Extract the (x, y) coordinate from the center of the cell holding the provided text.  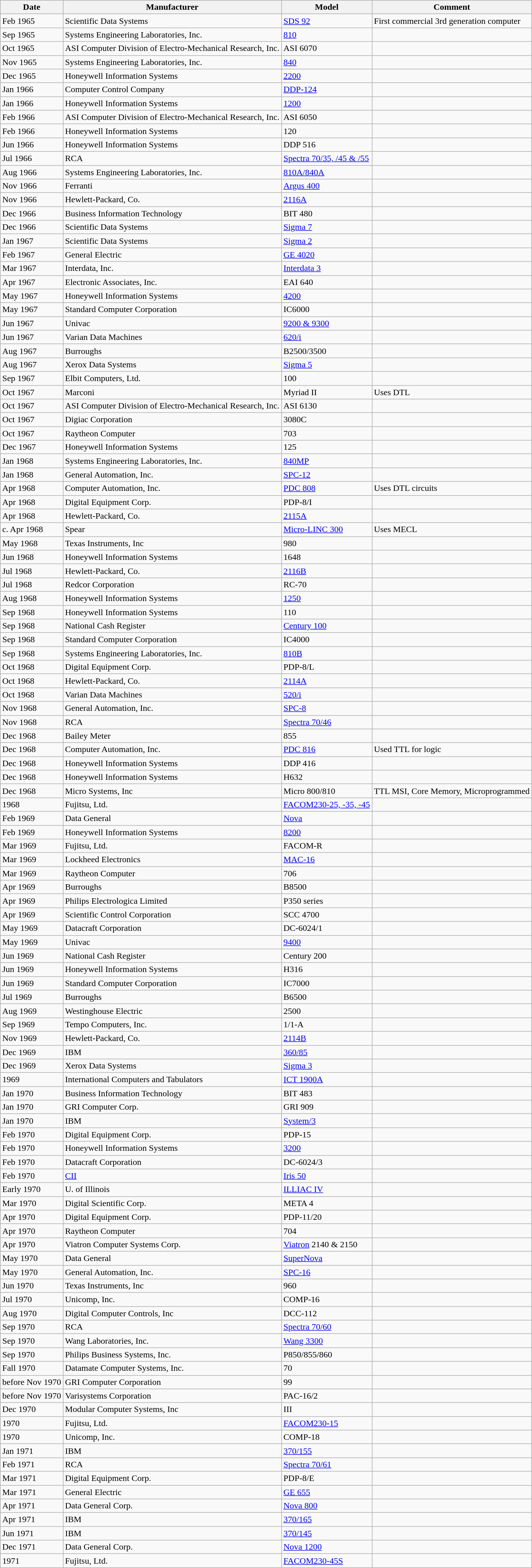
Feb 1965 (32, 21)
Spectra 70/35, /45 & /55 (327, 158)
Model (327, 7)
520/i (327, 695)
Aug 1968 (32, 598)
PDP-8/L (327, 667)
MAC-16 (327, 860)
99 (327, 1382)
International Computers and Tabulators (172, 1080)
III (327, 1409)
3080C (327, 420)
Dec 1967 (32, 447)
ASI 6070 (327, 48)
1969 (32, 1080)
PDP-11/20 (327, 1217)
May 1968 (32, 543)
Marconi (172, 392)
Micro-LINC 300 (327, 530)
SDS 92 (327, 21)
Jun 1966 (32, 144)
Apr 1967 (32, 282)
ICT 1900A (327, 1080)
Digiac Corporation (172, 420)
CII (172, 1176)
Sigma 2 (327, 241)
Uses DTL (452, 392)
840MP (327, 461)
70 (327, 1368)
Aug 1970 (32, 1313)
Nova 1200 (327, 1547)
Century 200 (327, 956)
GRI 909 (327, 1107)
Mar 1970 (32, 1203)
IC4000 (327, 640)
B8500 (327, 887)
RC-70 (327, 584)
Digital Computer Controls, Inc (172, 1313)
BIT 483 (327, 1093)
Redcor Corporation (172, 584)
Jul 1970 (32, 1300)
Sigma 5 (327, 364)
Varisystems Corporation (172, 1396)
Nov 1965 (32, 62)
2116B (327, 571)
Datamate Computer Systems, Inc. (172, 1368)
IC6000 (327, 310)
Scientific Control Corporation (172, 915)
Bailey Meter (172, 736)
1971 (32, 1561)
Uses MECL (452, 530)
Computer Control Company (172, 90)
EAI 640 (327, 282)
1250 (327, 598)
Century 100 (327, 626)
Wang 3300 (327, 1341)
Aug 1966 (32, 172)
360/85 (327, 1052)
ILLIAC IV (327, 1189)
3200 (327, 1148)
SPC-8 (327, 708)
Jun 1970 (32, 1286)
Philips Business Systems, Inc. (172, 1355)
Nov 1969 (32, 1038)
PDC 816 (327, 750)
9200 & 9300 (327, 323)
Dec 1970 (32, 1409)
960 (327, 1286)
c. Apr 1968 (32, 530)
Early 1970 (32, 1189)
ASI 6050 (327, 117)
Philips Electrologica Limited (172, 901)
FACOM-R (327, 846)
SCC 4700 (327, 915)
Sep 1965 (32, 35)
620/i (327, 337)
Sep 1967 (32, 378)
2114A (327, 681)
Sigma 7 (327, 227)
Electronic Associates, Inc. (172, 282)
2200 (327, 76)
GRI Computer Corporation (172, 1382)
1/1-A (327, 1024)
Sigma 3 (327, 1066)
Spectra 70/61 (327, 1464)
Micro Systems, Inc (172, 791)
4200 (327, 296)
Lockheed Electronics (172, 860)
PDP-15 (327, 1135)
H316 (327, 969)
ASI 6130 (327, 406)
PDP-8/E (327, 1478)
Westinghouse Electric (172, 1011)
FACOM230-25, -35, -45 (327, 804)
Digital Scientific Corp. (172, 1203)
Wang Laboratories, Inc. (172, 1341)
PDC 808 (327, 488)
9400 (327, 942)
P850/855/860 (327, 1355)
Interdata, Inc. (172, 268)
Aug 1969 (32, 1011)
1200 (327, 103)
Feb 1967 (32, 255)
Jan 1967 (32, 241)
DDP-124 (327, 90)
BIT 480 (327, 213)
U. of Illinois (172, 1189)
Fall 1970 (32, 1368)
Jan 1971 (32, 1451)
810B (327, 653)
GE 4020 (327, 255)
COMP-16 (327, 1300)
Viatron Computer Systems Corp. (172, 1244)
DCC-112 (327, 1313)
Argus 400 (327, 186)
GE 655 (327, 1492)
SuperNova (327, 1258)
Interdata 3 (327, 268)
PDP-8/I (327, 502)
370/155 (327, 1451)
META 4 (327, 1203)
100 (327, 378)
Dec 1971 (32, 1547)
System/3 (327, 1121)
8200 (327, 832)
1648 (327, 557)
H632 (327, 777)
FACOM230-15 (327, 1423)
B2500/3500 (327, 351)
DDP 416 (327, 763)
706 (327, 873)
Oct 1965 (32, 48)
Tempo Computers, Inc. (172, 1024)
704 (327, 1231)
Mar 1967 (32, 268)
TTL MSI, Core Memory, Microprogrammed (452, 791)
Uses DTL circuits (452, 488)
Iris 50 (327, 1176)
703 (327, 433)
First commercial 3rd generation computer (452, 21)
2500 (327, 1011)
Modular Computer Systems, Inc (172, 1409)
Manufacturer (172, 7)
Comment (452, 7)
IC7000 (327, 983)
Jul 1969 (32, 997)
FACOM230-45S (327, 1561)
DC-6024/3 (327, 1162)
Spectra 70/46 (327, 722)
DC-6024/1 (327, 928)
Nova (327, 818)
810 (327, 35)
120 (327, 131)
P350 series (327, 901)
Dec 1965 (32, 76)
Micro 800/810 (327, 791)
Spectra 70/60 (327, 1327)
1968 (32, 804)
2114B (327, 1038)
370/165 (327, 1520)
Feb 1971 (32, 1464)
Spear (172, 530)
GRI Computer Corp. (172, 1107)
2115A (327, 516)
980 (327, 543)
SPC-16 (327, 1272)
Jun 1971 (32, 1533)
Sep 1969 (32, 1024)
Nova 800 (327, 1506)
855 (327, 736)
SPC-12 (327, 475)
Ferranti (172, 186)
B6500 (327, 997)
370/145 (327, 1533)
Jun 1968 (32, 557)
125 (327, 447)
110 (327, 612)
Myriad II (327, 392)
Viatron 2140 & 2150 (327, 1244)
810A/840A (327, 172)
DDP 516 (327, 144)
840 (327, 62)
COMP-18 (327, 1437)
Date (32, 7)
Jul 1966 (32, 158)
PAC-16/2 (327, 1396)
Used TTL for logic (452, 750)
2116A (327, 200)
Elbit Computers, Ltd. (172, 378)
